Return [x, y] of the center of cell containing provided text 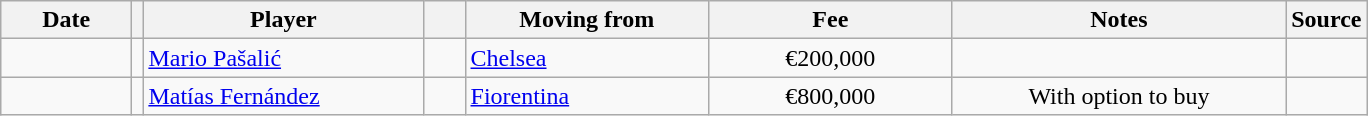
Matías Fernández [284, 96]
Moving from [587, 20]
Mario Pašalić [284, 58]
Notes [1119, 20]
Player [284, 20]
With option to buy [1119, 96]
Source [1326, 20]
Chelsea [587, 58]
Date [66, 20]
Fee [831, 20]
€200,000 [831, 58]
Fiorentina [587, 96]
€800,000 [831, 96]
